Determine the [x, y] coordinate at the center of the cell enclosing the given text.  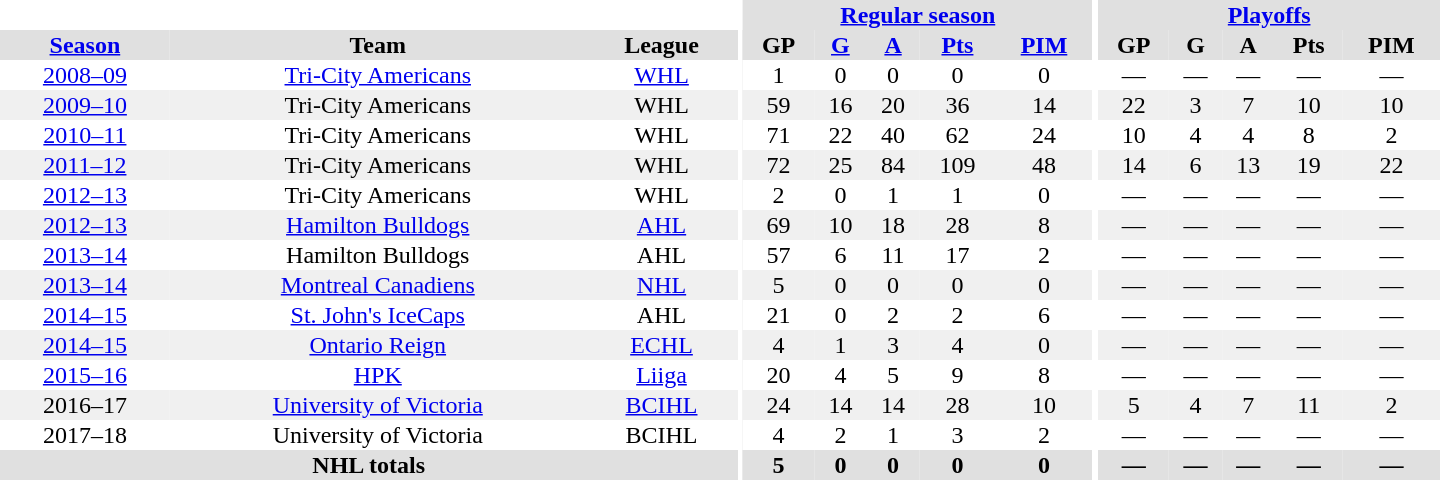
71 [778, 135]
69 [778, 225]
2011–12 [85, 165]
18 [894, 225]
13 [1248, 165]
25 [840, 165]
Liiga [662, 375]
2009–10 [85, 105]
9 [957, 375]
72 [778, 165]
109 [957, 165]
59 [778, 105]
62 [957, 135]
84 [894, 165]
Montreal Canadiens [378, 285]
17 [957, 255]
2016–17 [85, 405]
ECHL [662, 345]
16 [840, 105]
19 [1309, 165]
40 [894, 135]
Regular season [918, 15]
HPK [378, 375]
57 [778, 255]
2008–09 [85, 75]
Ontario Reign [378, 345]
36 [957, 105]
League [662, 45]
2010–11 [85, 135]
NHL totals [368, 465]
NHL [662, 285]
2015–16 [85, 375]
Team [378, 45]
Playoffs [1269, 15]
48 [1044, 165]
St. John's IceCaps [378, 315]
21 [778, 315]
2017–18 [85, 435]
Season [85, 45]
